For the text-containing cell, return its midpoint in (x, y) coordinate format. 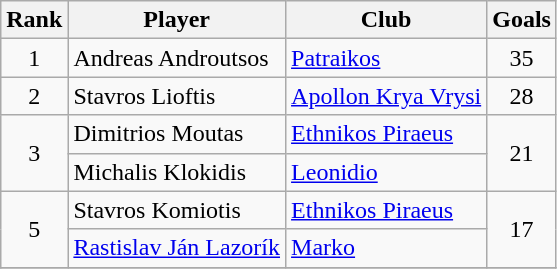
5 (34, 229)
Club (386, 20)
Patraikos (386, 58)
Goals (522, 20)
Marko (386, 248)
35 (522, 58)
28 (522, 96)
Michalis Klokidis (177, 172)
Andreas Androutsos (177, 58)
Rastislav Ján Lazorík (177, 248)
Stavros Komiotis (177, 210)
Stavros Lioftis (177, 96)
3 (34, 153)
Player (177, 20)
2 (34, 96)
1 (34, 58)
Dimitrios Moutas (177, 134)
Leonidio (386, 172)
17 (522, 229)
Apollon Krya Vrysi (386, 96)
Rank (34, 20)
21 (522, 153)
